Provide the (X, Y) coordinate of the cell's center where the given text is located.  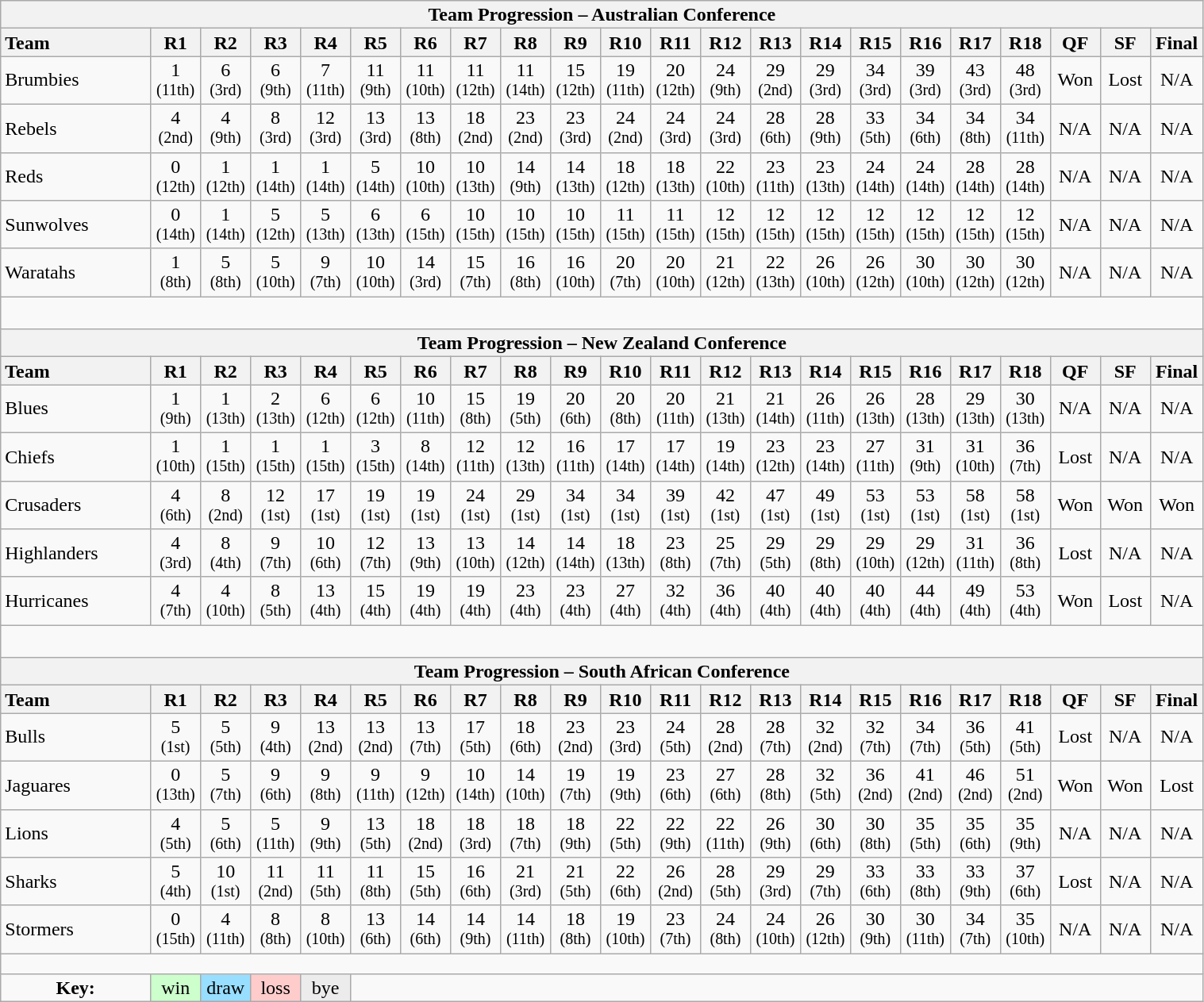
19 (11th) (625, 81)
9 (4th) (276, 738)
16 (10th) (575, 273)
13 (6th) (376, 930)
22 (11th) (725, 833)
6 (3rd) (225, 81)
14 (14th) (575, 554)
23 (6th) (675, 785)
36 (4th) (725, 601)
5 (6th) (225, 833)
13 (3rd) (376, 129)
5 (4th) (176, 882)
Jaguares (76, 785)
5 (14th) (376, 176)
21 (3rd) (525, 882)
1 (11th) (176, 81)
22 (5th) (625, 833)
23 (14th) (825, 457)
22 (13th) (775, 273)
11 (14th) (525, 81)
18 (6th) (525, 738)
21 (5th) (575, 882)
13 (10th) (476, 554)
Hurricanes (76, 601)
4 (2nd) (176, 129)
19 (5th) (525, 409)
12 (1st) (276, 505)
36 (8th) (1025, 554)
12 (7th) (376, 554)
Crusaders (76, 505)
28 (7th) (775, 738)
19 (10th) (625, 930)
21 (12th) (725, 273)
15 (8th) (476, 409)
Team Progression – New Zealand Conference (602, 343)
Blues (76, 409)
13 (7th) (425, 738)
5 (8th) (225, 273)
41 (2nd) (925, 785)
34 (3rd) (875, 81)
14 (3rd) (425, 273)
29 (2nd) (775, 81)
8 (3rd) (276, 129)
19 (14th) (725, 457)
11 (12th) (476, 81)
26 (11th) (825, 409)
14 (6th) (425, 930)
11 (8th) (376, 882)
18 (12th) (625, 176)
43 (3rd) (975, 81)
33 (5th) (875, 129)
Sharks (76, 882)
29 (1st) (525, 505)
8 (2nd) (225, 505)
20 (12th) (675, 81)
29 (12th) (925, 554)
31 (10th) (975, 457)
28 (9th) (825, 129)
6 (13th) (376, 225)
12 (3rd) (325, 129)
41 (5th) (1025, 738)
6 (15th) (425, 225)
4 (10th) (225, 601)
42 (1st) (725, 505)
34 (8th) (975, 129)
28 (2nd) (725, 738)
14 (12th) (525, 554)
20 (6th) (575, 409)
27 (11th) (875, 457)
4 (7th) (176, 601)
28 (13th) (925, 409)
20 (11th) (675, 409)
4 (5th) (176, 833)
27 (6th) (725, 785)
24 (8th) (725, 930)
9 (6th) (276, 785)
49 (4th) (975, 601)
13 (4th) (325, 601)
Reds (76, 176)
8 (4th) (225, 554)
8 (5th) (276, 601)
13 (9th) (425, 554)
39 (1st) (675, 505)
Stormers (76, 930)
10 (13th) (476, 176)
1 (9th) (176, 409)
39 (3rd) (925, 81)
35 (10th) (1025, 930)
34 (11th) (1025, 129)
18 (3rd) (476, 833)
24 (10th) (775, 930)
23 (11th) (775, 176)
29 (7th) (825, 882)
bye (325, 989)
32 (7th) (875, 738)
33 (6th) (875, 882)
35 (6th) (975, 833)
Sunwolves (76, 225)
30 (9th) (875, 930)
11 (5th) (325, 882)
47 (1st) (775, 505)
9 (8th) (325, 785)
10 (6th) (325, 554)
4 (6th) (176, 505)
32 (2nd) (825, 738)
21 (13th) (725, 409)
18 (9th) (575, 833)
49 (1st) (825, 505)
22 (9th) (675, 833)
16 (11th) (575, 457)
loss (276, 989)
12 (13th) (525, 457)
10 (14th) (476, 785)
Key: (76, 989)
28 (6th) (775, 129)
9 (11th) (376, 785)
11 (2nd) (276, 882)
16 (8th) (525, 273)
16 (6th) (476, 882)
5 (1st) (176, 738)
33 (8th) (925, 882)
5 (7th) (225, 785)
53 (4th) (1025, 601)
26 (13th) (875, 409)
30 (8th) (875, 833)
30 (6th) (825, 833)
5 (13th) (325, 225)
10 (11th) (425, 409)
15 (12th) (575, 81)
1 (10th) (176, 457)
7 (11th) (325, 81)
11 (10th) (425, 81)
14 (11th) (525, 930)
23 (8th) (675, 554)
1 (13th) (225, 409)
0 (13th) (176, 785)
0 (15th) (176, 930)
28 (8th) (775, 785)
Lions (76, 833)
15 (4th) (376, 601)
Highlanders (76, 554)
26 (10th) (825, 273)
30 (13th) (1025, 409)
30 (11th) (925, 930)
31 (11th) (975, 554)
13 (8th) (425, 129)
10 (1st) (225, 882)
Chiefs (76, 457)
19 (9th) (625, 785)
5 (11th) (276, 833)
5 (5th) (225, 738)
48 (3rd) (1025, 81)
Bulls (76, 738)
26 (9th) (775, 833)
20 (8th) (625, 409)
4 (11th) (225, 930)
27 (4th) (625, 601)
26 (2nd) (675, 882)
21 (14th) (775, 409)
24 (9th) (725, 81)
win (176, 989)
0 (14th) (176, 225)
51 (2nd) (1025, 785)
14 (10th) (525, 785)
29 (5th) (775, 554)
33 (9th) (975, 882)
13 (5th) (376, 833)
32 (4th) (675, 601)
34 (6th) (925, 129)
5 (12th) (276, 225)
19 (7th) (575, 785)
Brumbies (76, 81)
23 (13th) (825, 176)
0 (12th) (176, 176)
20 (10th) (675, 273)
44 (4th) (925, 601)
9 (12th) (425, 785)
46 (2nd) (975, 785)
29 (10th) (875, 554)
36 (7th) (1025, 457)
24 (5th) (675, 738)
29 (8th) (825, 554)
9 (9th) (325, 833)
35 (9th) (1025, 833)
36 (2nd) (875, 785)
1 (12th) (225, 176)
5 (10th) (276, 273)
4 (9th) (225, 129)
17 (1st) (325, 505)
17 (5th) (476, 738)
8 (8th) (276, 930)
22 (6th) (625, 882)
24 (1st) (476, 505)
18 (7th) (525, 833)
23 (7th) (675, 930)
2 (13th) (276, 409)
Team Progression – South African Conference (602, 671)
35 (5th) (925, 833)
Team Progression – Australian Conference (602, 14)
15 (5th) (425, 882)
8 (10th) (325, 930)
32 (5th) (825, 785)
25 (7th) (725, 554)
6 (9th) (276, 81)
draw (225, 989)
30 (10th) (925, 273)
Rebels (76, 129)
29 (13th) (975, 409)
22 (10th) (725, 176)
12 (11th) (476, 457)
14 (13th) (575, 176)
31 (9th) (925, 457)
37 (6th) (1025, 882)
36 (5th) (975, 738)
18 (8th) (575, 930)
3 (15th) (376, 457)
4 (3rd) (176, 554)
24 (2nd) (625, 129)
28 (5th) (725, 882)
8 (14th) (425, 457)
15 (7th) (476, 273)
Waratahs (76, 273)
1 (8th) (176, 273)
23 (12th) (775, 457)
11 (9th) (376, 81)
20 (7th) (625, 273)
